Find where the given text appears and provide that cell's center as (x, y) coordinate. 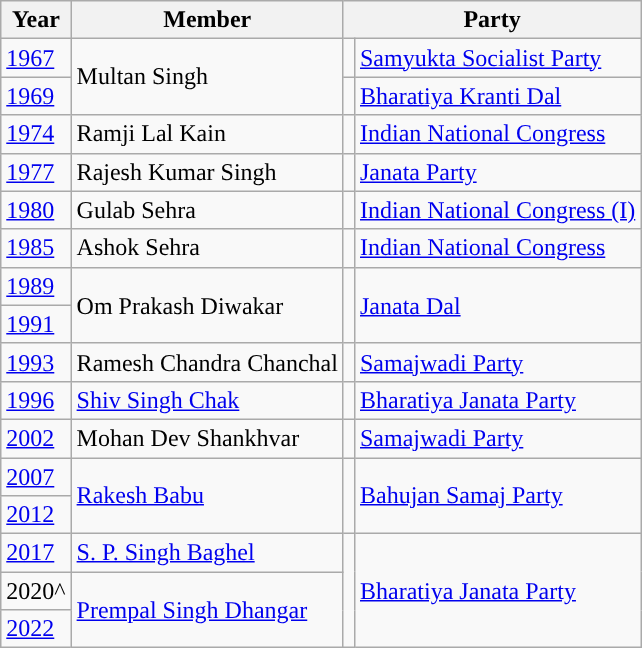
Member (207, 20)
Rajesh Kumar Singh (207, 172)
2007 (36, 477)
1985 (36, 248)
2012 (36, 515)
Ramji Lal Kain (207, 134)
Janata Dal (497, 305)
1969 (36, 96)
2017 (36, 553)
Om Prakash Diwakar (207, 305)
1967 (36, 58)
Ramesh Chandra Chanchal (207, 362)
Janata Party (497, 172)
1977 (36, 172)
Year (36, 20)
Gulab Sehra (207, 210)
Prempal Singh Dhangar (207, 610)
Samyukta Socialist Party (497, 58)
Bahujan Samaj Party (497, 496)
1996 (36, 400)
1974 (36, 134)
Bharatiya Kranti Dal (497, 96)
Rakesh Babu (207, 496)
1991 (36, 324)
Ashok Sehra (207, 248)
Party (492, 20)
S. P. Singh Baghel (207, 553)
Shiv Singh Chak (207, 400)
Indian National Congress (I) (497, 210)
Multan Singh (207, 77)
2022 (36, 629)
1989 (36, 286)
2020^ (36, 591)
1993 (36, 362)
Mohan Dev Shankhvar (207, 438)
2002 (36, 438)
1980 (36, 210)
